For the text-containing cell, return its midpoint in [X, Y] coordinate format. 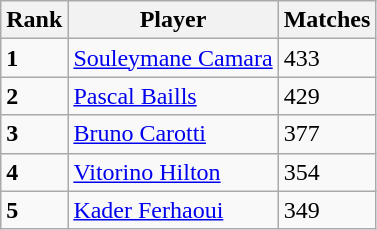
349 [327, 210]
377 [327, 134]
1 [34, 58]
Player [173, 20]
4 [34, 172]
3 [34, 134]
5 [34, 210]
429 [327, 96]
Pascal Baills [173, 96]
Souleymane Camara [173, 58]
Bruno Carotti [173, 134]
Rank [34, 20]
2 [34, 96]
433 [327, 58]
354 [327, 172]
Vitorino Hilton [173, 172]
Matches [327, 20]
Kader Ferhaoui [173, 210]
